For the text-containing cell, return its midpoint in [X, Y] coordinate format. 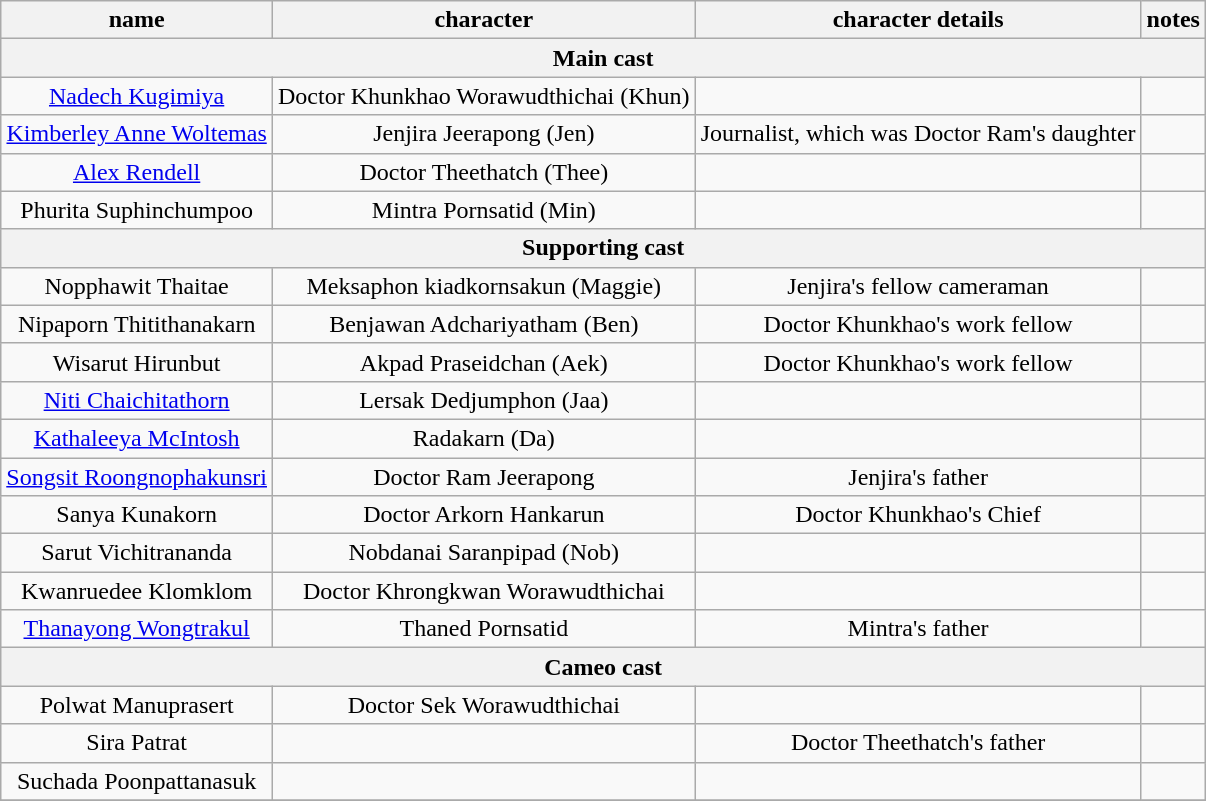
Nipaporn Thitithanakarn [137, 324]
name [137, 20]
Kimberley Anne Woltemas [137, 134]
Benjawan Adchariyatham (Ben) [484, 324]
Doctor Ram Jeerapong [484, 477]
Doctor Arkorn Hankarun [484, 515]
Thanayong Wongtrakul [137, 629]
Sarut Vichitrananda [137, 553]
Supporting cast [604, 248]
Nopphawit Thaitae [137, 286]
Sira Patrat [137, 743]
Jenjira Jeerapong (Jen) [484, 134]
Mintra's father [918, 629]
Doctor Khrongkwan Worawudthichai [484, 591]
notes [1173, 20]
Alex Rendell [137, 172]
Meksaphon kiadkornsakun (Maggie) [484, 286]
Journalist, which was Doctor Ram's daughter [918, 134]
Main cast [604, 58]
Thaned Pornsatid [484, 629]
Lersak Dedjumphon (Jaa) [484, 400]
Radakarn (Da) [484, 438]
Mintra Pornsatid (Min) [484, 210]
Doctor Khunkhao Worawudthichai (Khun) [484, 96]
Doctor Khunkhao's Chief [918, 515]
Nobdanai Saranpipad (Nob) [484, 553]
Polwat Manuprasert [137, 705]
Cameo cast [604, 667]
character details [918, 20]
character [484, 20]
Doctor Theethatch (Thee) [484, 172]
Sanya Kunakorn [137, 515]
Akpad Praseidchan (Aek) [484, 362]
Nadech Kugimiya [137, 96]
Suchada Poonpattanasuk [137, 781]
Doctor Sek Worawudthichai [484, 705]
Doctor Theethatch's father [918, 743]
Songsit Roongnophakunsri [137, 477]
Niti Chaichitathorn [137, 400]
Jenjira's fellow cameraman [918, 286]
Jenjira's father [918, 477]
Kwanruedee Klomklom [137, 591]
Wisarut Hirunbut [137, 362]
Kathaleeya McIntosh [137, 438]
Phurita Suphinchumpoo [137, 210]
